Scan for the cell matching the given text and deliver its [X, Y] coordinate at center. 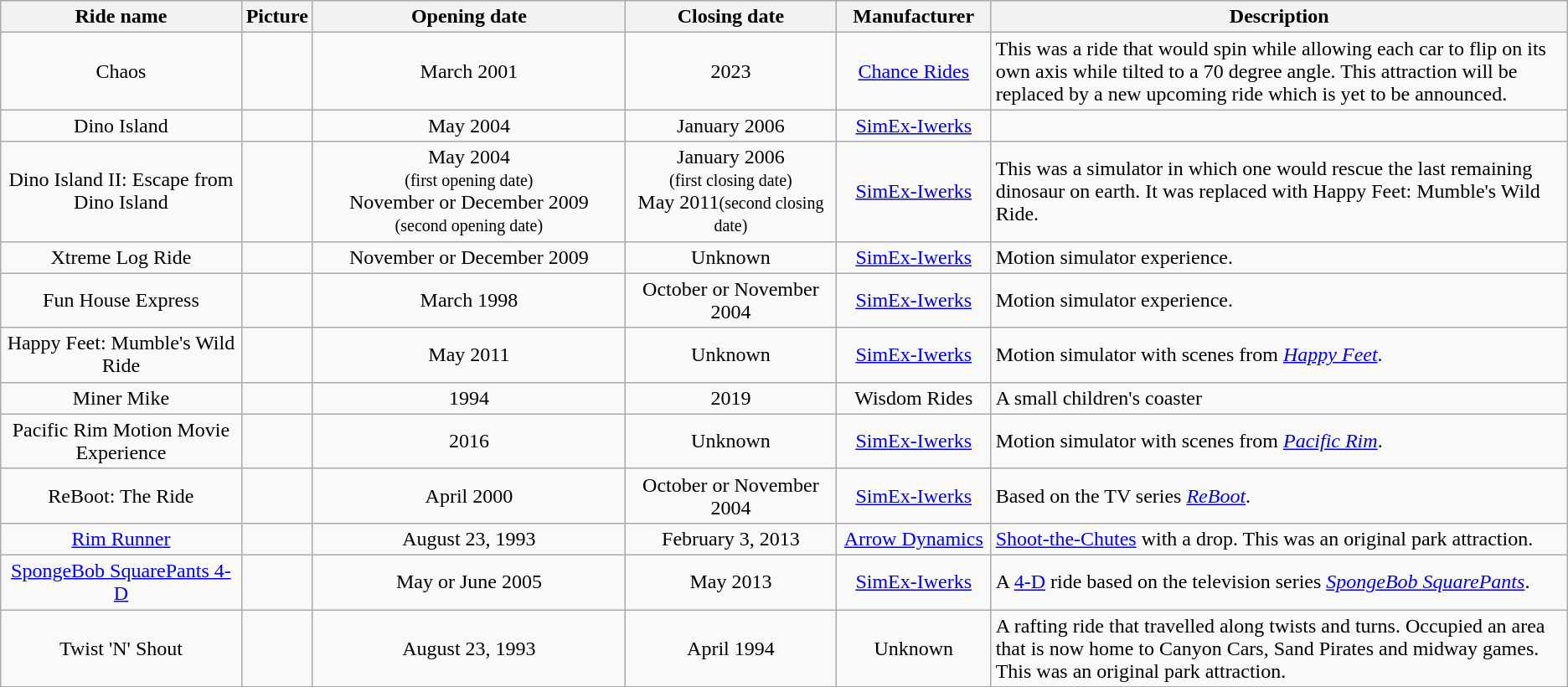
May or June 2005 [469, 581]
Wisdom Rides [913, 398]
May 2004 [469, 126]
Pacific Rim Motion Movie Experience [121, 441]
Dino Island [121, 126]
March 1998 [469, 300]
SpongeBob SquarePants 4-D [121, 581]
Twist 'N' Shout [121, 648]
Shoot-the-Chutes with a drop. This was an original park attraction. [1279, 539]
April 2000 [469, 496]
Based on the TV series ReBoot. [1279, 496]
Chaos [121, 71]
This was a simulator in which one would rescue the last remaining dinosaur on earth. It was replaced with Happy Feet: Mumble's Wild Ride. [1279, 191]
Dino Island II: Escape from Dino Island [121, 191]
May 2013 [730, 581]
Description [1279, 17]
February 3, 2013 [730, 539]
Manufacturer [913, 17]
April 1994 [730, 648]
A small children's coaster [1279, 398]
November or December 2009 [469, 257]
2023 [730, 71]
Motion simulator with scenes from Happy Feet. [1279, 355]
March 2001 [469, 71]
2019 [730, 398]
2016 [469, 441]
Xtreme Log Ride [121, 257]
Motion simulator with scenes from Pacific Rim. [1279, 441]
May 2004(first opening date)November or December 2009(second opening date) [469, 191]
Miner Mike [121, 398]
Happy Feet: Mumble's Wild Ride [121, 355]
A 4-D ride based on the television series SpongeBob SquarePants. [1279, 581]
Closing date [730, 17]
Arrow Dynamics [913, 539]
1994 [469, 398]
January 2006 [730, 126]
ReBoot: The Ride [121, 496]
Chance Rides [913, 71]
Opening date [469, 17]
May 2011 [469, 355]
January 2006(first closing date)May 2011(second closing date) [730, 191]
Rim Runner [121, 539]
Fun House Express [121, 300]
Picture [276, 17]
Ride name [121, 17]
